Extract the (x, y) coordinate from the center of the cell holding the provided text.  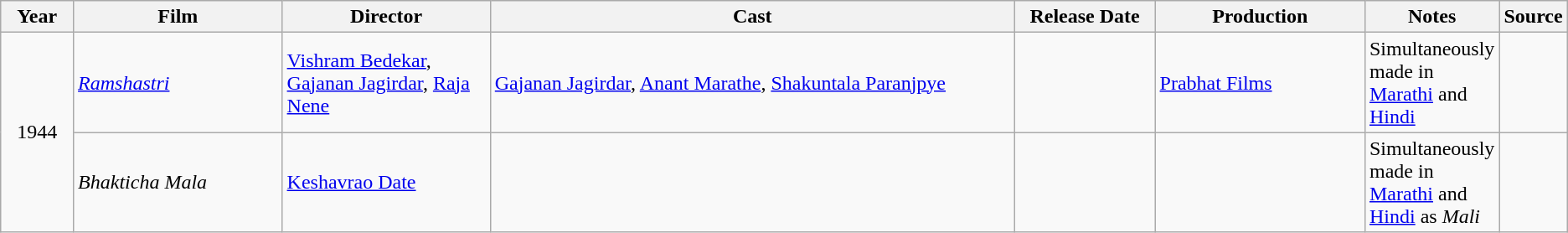
Gajanan Jagirdar, Anant Marathe, Shakuntala Paranjpye (752, 82)
Year (37, 17)
Production (1260, 17)
Release Date (1085, 17)
Cast (752, 17)
Simultaneously made in Marathi and Hindi as Mali (1431, 183)
Keshavrao Date (386, 183)
Prabhat Films (1260, 82)
1944 (37, 132)
Director (386, 17)
Ramshastri (178, 82)
Simultaneously made in Marathi and Hindi (1431, 82)
Film (178, 17)
Bhakticha Mala (178, 183)
Notes (1431, 17)
Vishram Bedekar, Gajanan Jagirdar, Raja Nene (386, 82)
Source (1533, 17)
